From the cell containing the given text, extract its center point as [x, y] coordinate. 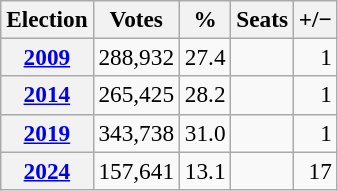
288,932 [136, 57]
2019 [47, 133]
31.0 [205, 133]
% [205, 19]
2024 [47, 170]
27.4 [205, 57]
Election [47, 19]
Votes [136, 19]
343,738 [136, 133]
13.1 [205, 170]
Seats [262, 19]
2014 [47, 95]
2009 [47, 57]
+/− [315, 19]
28.2 [205, 95]
17 [315, 170]
157,641 [136, 170]
265,425 [136, 95]
